Detect which cell encompasses the target text, then output its [X, Y] center coordinate. 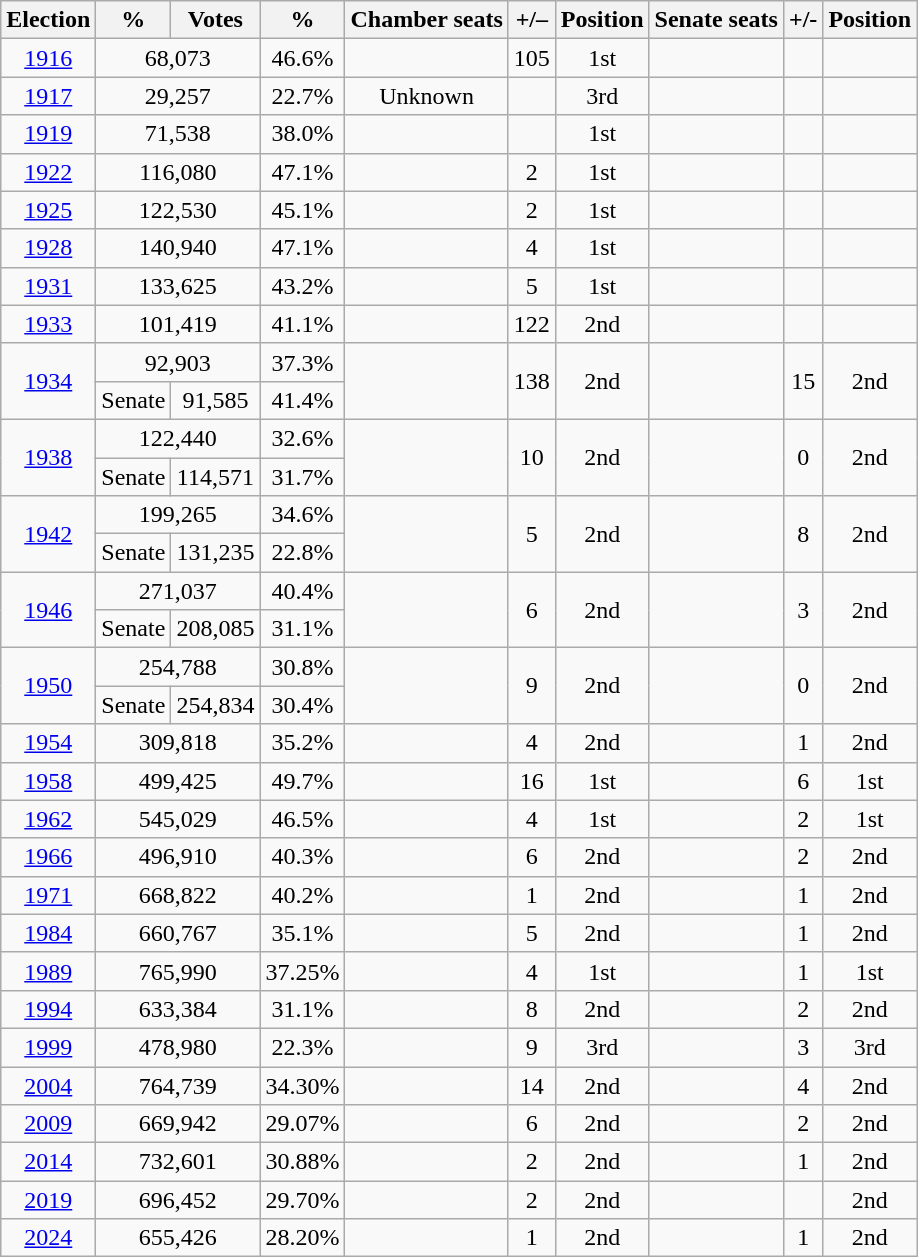
114,571 [216, 477]
2004 [48, 1085]
30.4% [302, 705]
138 [532, 381]
Chamber seats [426, 20]
254,834 [216, 705]
478,980 [178, 1047]
35.1% [302, 933]
1984 [48, 933]
1916 [48, 58]
133,625 [178, 286]
10 [532, 457]
22.7% [302, 96]
1942 [48, 534]
22.3% [302, 1047]
1958 [48, 781]
Election [48, 20]
30.88% [302, 1162]
1966 [48, 857]
29,257 [178, 96]
Senate seats [716, 20]
+/– [532, 20]
1954 [48, 743]
40.4% [302, 591]
37.25% [302, 971]
309,818 [178, 743]
Votes [216, 20]
49.7% [302, 781]
71,538 [178, 134]
660,767 [178, 933]
1971 [48, 895]
31.7% [302, 477]
1919 [48, 134]
496,910 [178, 857]
38.0% [302, 134]
2019 [48, 1200]
696,452 [178, 1200]
122,440 [178, 438]
122 [532, 324]
45.1% [302, 210]
1994 [48, 1009]
101,419 [178, 324]
35.2% [302, 743]
633,384 [178, 1009]
2014 [48, 1162]
140,940 [178, 248]
29.70% [302, 1200]
1934 [48, 381]
40.3% [302, 857]
2009 [48, 1124]
105 [532, 58]
765,990 [178, 971]
1928 [48, 248]
15 [802, 381]
Unknown [426, 96]
131,235 [216, 553]
46.6% [302, 58]
1925 [48, 210]
254,788 [178, 667]
28.20% [302, 1238]
499,425 [178, 781]
41.4% [302, 400]
1946 [48, 610]
1938 [48, 457]
1922 [48, 172]
271,037 [178, 591]
655,426 [178, 1238]
199,265 [178, 515]
68,073 [178, 58]
30.8% [302, 667]
668,822 [178, 895]
32.6% [302, 438]
40.2% [302, 895]
764,739 [178, 1085]
14 [532, 1085]
1962 [48, 819]
91,585 [216, 400]
+/- [802, 20]
41.1% [302, 324]
1917 [48, 96]
37.3% [302, 362]
1989 [48, 971]
92,903 [178, 362]
732,601 [178, 1162]
545,029 [178, 819]
43.2% [302, 286]
34.6% [302, 515]
1933 [48, 324]
2024 [48, 1238]
34.30% [302, 1085]
122,530 [178, 210]
1950 [48, 686]
208,085 [216, 629]
669,942 [178, 1124]
22.8% [302, 553]
29.07% [302, 1124]
16 [532, 781]
116,080 [178, 172]
46.5% [302, 819]
1931 [48, 286]
1999 [48, 1047]
